Return [x, y] of the center of cell containing provided text 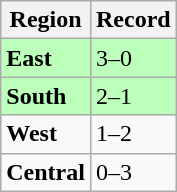
East [46, 58]
Region [46, 20]
3–0 [133, 58]
West [46, 134]
Central [46, 172]
1–2 [133, 134]
2–1 [133, 96]
Record [133, 20]
0–3 [133, 172]
South [46, 96]
